Scan for the cell matching the given text and deliver its (x, y) coordinate at center. 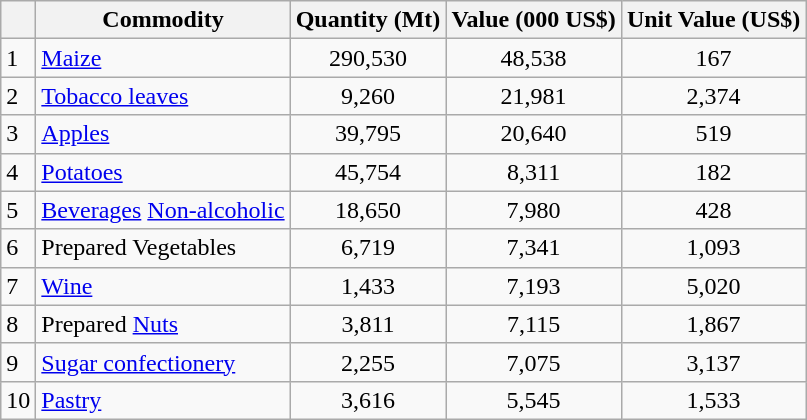
7,115 (534, 324)
Sugar confectionery (163, 362)
Potatoes (163, 172)
3,616 (368, 400)
9,260 (368, 96)
4 (18, 172)
7,341 (534, 248)
Commodity (163, 20)
7 (18, 286)
48,538 (534, 58)
182 (713, 172)
7,193 (534, 286)
21,981 (534, 96)
Beverages Non-alcoholic (163, 210)
5,545 (534, 400)
7,075 (534, 362)
1,093 (713, 248)
9 (18, 362)
3 (18, 134)
3,137 (713, 362)
2,255 (368, 362)
167 (713, 58)
Pastry (163, 400)
39,795 (368, 134)
1,867 (713, 324)
18,650 (368, 210)
Maize (163, 58)
Quantity (Mt) (368, 20)
7,980 (534, 210)
2,374 (713, 96)
45,754 (368, 172)
428 (713, 210)
6 (18, 248)
10 (18, 400)
519 (713, 134)
5,020 (713, 286)
1,433 (368, 286)
Unit Value (US$) (713, 20)
Value (000 US$) (534, 20)
Wine (163, 286)
290,530 (368, 58)
Prepared Nuts (163, 324)
8 (18, 324)
3,811 (368, 324)
Prepared Vegetables (163, 248)
20,640 (534, 134)
8,311 (534, 172)
Tobacco leaves (163, 96)
Apples (163, 134)
5 (18, 210)
1,533 (713, 400)
1 (18, 58)
2 (18, 96)
6,719 (368, 248)
